Pinpoint the cell where the given text exists, returning its [X, Y] midpoint coordinate. 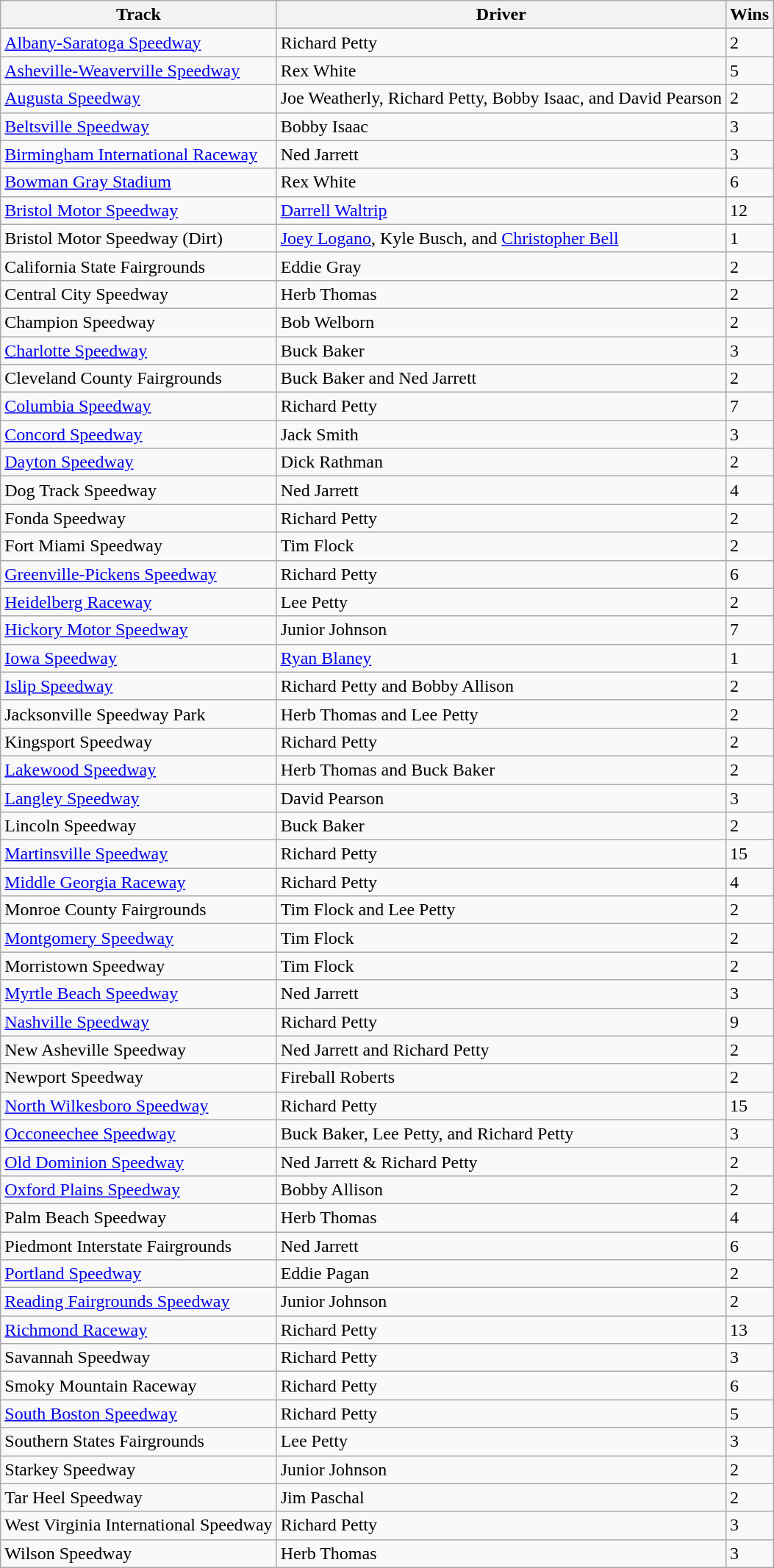
Charlotte Speedway [138, 351]
Dog Track Speedway [138, 490]
Ned Jarrett & Richard Petty [501, 1161]
Bob Welborn [501, 322]
Bowman Gray Stadium [138, 182]
Starkey Speedway [138, 1469]
Central City Speedway [138, 294]
Langley Speedway [138, 798]
Birmingham International Raceway [138, 154]
Iowa Speedway [138, 658]
Occoneechee Speedway [138, 1134]
Fonda Speedway [138, 518]
Savannah Speedway [138, 1358]
David Pearson [501, 798]
Buck Baker and Ned Jarrett [501, 379]
Columbia Speedway [138, 407]
Jack Smith [501, 434]
Smoky Mountain Raceway [138, 1386]
Southern States Fairgrounds [138, 1442]
Ryan Blaney [501, 658]
13 [750, 1330]
Jim Paschal [501, 1497]
Montgomery Speedway [138, 938]
Wilson Speedway [138, 1553]
Concord Speedway [138, 434]
Dick Rathman [501, 462]
Piedmont Interstate Fairgrounds [138, 1246]
Martinsville Speedway [138, 854]
Eddie Gray [501, 266]
Darrell Waltrip [501, 210]
South Boston Speedway [138, 1414]
Buck Baker, Lee Petty, and Richard Petty [501, 1134]
Hickory Motor Speedway [138, 630]
Portland Speedway [138, 1274]
Tim Flock and Lee Petty [501, 910]
Heidelberg Raceway [138, 602]
Track [138, 15]
Augusta Speedway [138, 99]
Morristown Speedway [138, 966]
Old Dominion Speedway [138, 1161]
Champion Speedway [138, 322]
Herb Thomas and Buck Baker [501, 770]
Bristol Motor Speedway [138, 210]
Eddie Pagan [501, 1274]
North Wilkesboro Speedway [138, 1106]
Lakewood Speedway [138, 770]
Newport Speedway [138, 1078]
Dayton Speedway [138, 462]
Bristol Motor Speedway (Dirt) [138, 238]
Kingsport Speedway [138, 742]
Driver [501, 15]
Jacksonville Speedway Park [138, 714]
Tar Heel Speedway [138, 1497]
Richmond Raceway [138, 1330]
West Virginia International Speedway [138, 1525]
Bobby Isaac [501, 126]
Islip Speedway [138, 686]
New Asheville Speedway [138, 1050]
Joey Logano, Kyle Busch, and Christopher Bell [501, 238]
Herb Thomas and Lee Petty [501, 714]
Palm Beach Speedway [138, 1217]
Myrtle Beach Speedway [138, 994]
Reading Fairgrounds Speedway [138, 1302]
Greenville-Pickens Speedway [138, 574]
Wins [750, 15]
Bobby Allison [501, 1189]
California State Fairgrounds [138, 266]
Beltsville Speedway [138, 126]
Monroe County Fairgrounds [138, 910]
Albany-Saratoga Speedway [138, 43]
Joe Weatherly, Richard Petty, Bobby Isaac, and David Pearson [501, 99]
Fort Miami Speedway [138, 546]
12 [750, 210]
Nashville Speedway [138, 1022]
Oxford Plains Speedway [138, 1189]
Middle Georgia Raceway [138, 882]
Fireball Roberts [501, 1078]
Ned Jarrett and Richard Petty [501, 1050]
Cleveland County Fairgrounds [138, 379]
9 [750, 1022]
Lincoln Speedway [138, 826]
Asheville-Weaverville Speedway [138, 71]
Richard Petty and Bobby Allison [501, 686]
